From the cell containing the given text, extract its center point as [X, Y] coordinate. 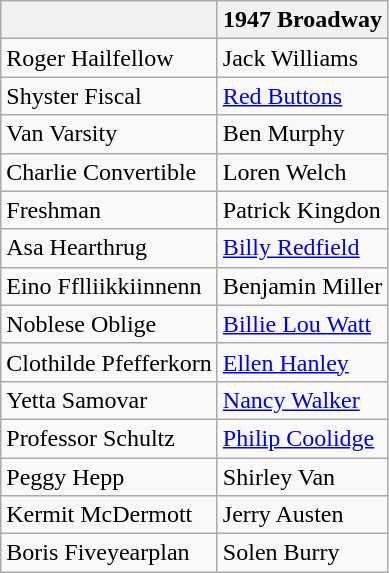
Boris Fiveyearplan [110, 553]
Clothilde Pfefferkorn [110, 362]
Nancy Walker [302, 400]
Jerry Austen [302, 515]
Eino Fflliikkiinnenn [110, 286]
Yetta Samovar [110, 400]
1947 Broadway [302, 20]
Van Varsity [110, 134]
Noblese Oblige [110, 324]
Charlie Convertible [110, 172]
Benjamin Miller [302, 286]
Billie Lou Watt [302, 324]
Kermit McDermott [110, 515]
Ben Murphy [302, 134]
Ellen Hanley [302, 362]
Roger Hailfellow [110, 58]
Philip Coolidge [302, 438]
Patrick Kingdon [302, 210]
Solen Burry [302, 553]
Loren Welch [302, 172]
Billy Redfield [302, 248]
Asa Hearthrug [110, 248]
Shirley Van [302, 477]
Jack Williams [302, 58]
Freshman [110, 210]
Shyster Fiscal [110, 96]
Professor Schultz [110, 438]
Peggy Hepp [110, 477]
Red Buttons [302, 96]
